Provide the [x, y] coordinate of the cell's center where the given text is located.  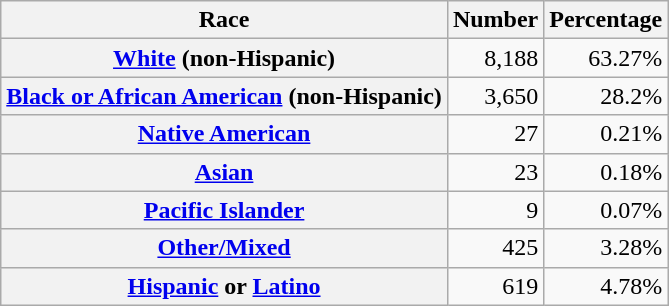
63.27% [606, 58]
0.18% [606, 172]
Race [224, 20]
3,650 [495, 96]
27 [495, 134]
619 [495, 286]
Pacific Islander [224, 210]
3.28% [606, 248]
425 [495, 248]
Hispanic or Latino [224, 286]
4.78% [606, 286]
23 [495, 172]
Asian [224, 172]
White (non-Hispanic) [224, 58]
Other/Mixed [224, 248]
8,188 [495, 58]
28.2% [606, 96]
Number [495, 20]
Percentage [606, 20]
Native American [224, 134]
0.21% [606, 134]
0.07% [606, 210]
Black or African American (non-Hispanic) [224, 96]
9 [495, 210]
